Return the [X, Y] coordinate for the center point of the cell that contains the specified text.  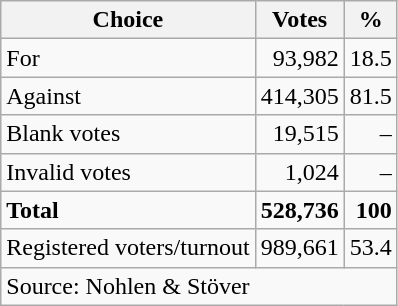
Invalid votes [128, 172]
18.5 [370, 58]
% [370, 20]
For [128, 58]
528,736 [300, 210]
100 [370, 210]
93,982 [300, 58]
Source: Nohlen & Stöver [199, 286]
53.4 [370, 248]
81.5 [370, 96]
414,305 [300, 96]
1,024 [300, 172]
Votes [300, 20]
Against [128, 96]
989,661 [300, 248]
Registered voters/turnout [128, 248]
Total [128, 210]
Choice [128, 20]
Blank votes [128, 134]
19,515 [300, 134]
